Find where the given text appears and provide that cell's center as [x, y] coordinate. 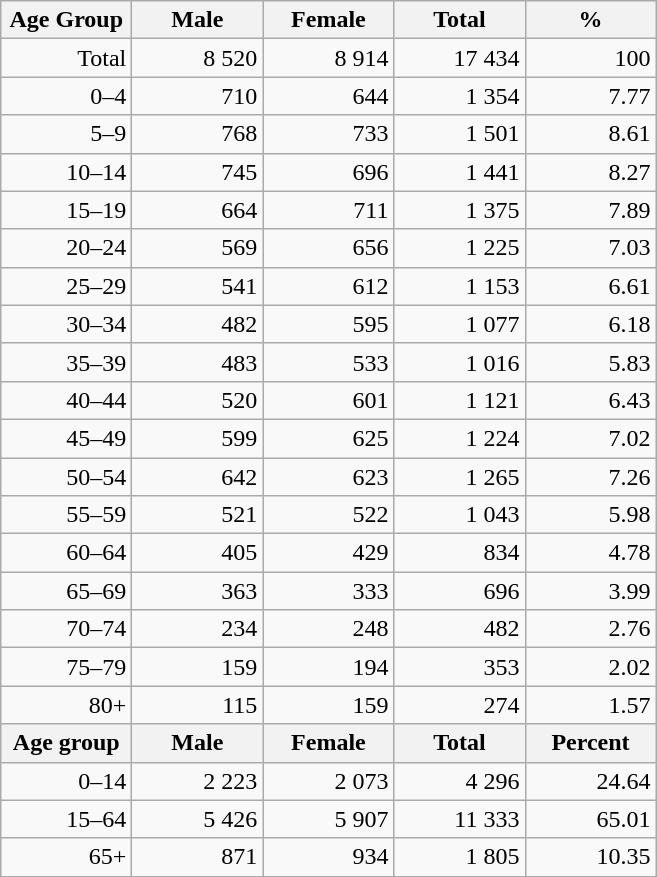
11 333 [460, 819]
70–74 [66, 629]
6.18 [590, 324]
595 [328, 324]
3.99 [590, 591]
1 375 [460, 210]
623 [328, 477]
Age group [66, 743]
274 [460, 705]
15–64 [66, 819]
520 [198, 400]
7.02 [590, 438]
934 [328, 857]
4.78 [590, 553]
8 914 [328, 58]
100 [590, 58]
60–64 [66, 553]
65–69 [66, 591]
8.27 [590, 172]
115 [198, 705]
1 501 [460, 134]
1 805 [460, 857]
65.01 [590, 819]
1 265 [460, 477]
55–59 [66, 515]
1 225 [460, 248]
429 [328, 553]
541 [198, 286]
17 434 [460, 58]
35–39 [66, 362]
10.35 [590, 857]
234 [198, 629]
644 [328, 96]
6.61 [590, 286]
8.61 [590, 134]
745 [198, 172]
333 [328, 591]
25–29 [66, 286]
1 043 [460, 515]
1 441 [460, 172]
834 [460, 553]
1.57 [590, 705]
1 077 [460, 324]
711 [328, 210]
353 [460, 667]
710 [198, 96]
45–49 [66, 438]
7.03 [590, 248]
4 296 [460, 781]
601 [328, 400]
664 [198, 210]
7.77 [590, 96]
521 [198, 515]
1 153 [460, 286]
642 [198, 477]
2 223 [198, 781]
80+ [66, 705]
Age Group [66, 20]
625 [328, 438]
5.98 [590, 515]
248 [328, 629]
612 [328, 286]
533 [328, 362]
1 016 [460, 362]
% [590, 20]
50–54 [66, 477]
0–14 [66, 781]
522 [328, 515]
75–79 [66, 667]
483 [198, 362]
871 [198, 857]
30–34 [66, 324]
569 [198, 248]
5–9 [66, 134]
194 [328, 667]
65+ [66, 857]
5.83 [590, 362]
24.64 [590, 781]
40–44 [66, 400]
7.26 [590, 477]
5 907 [328, 819]
0–4 [66, 96]
15–19 [66, 210]
2 073 [328, 781]
656 [328, 248]
20–24 [66, 248]
1 121 [460, 400]
8 520 [198, 58]
1 224 [460, 438]
405 [198, 553]
733 [328, 134]
10–14 [66, 172]
768 [198, 134]
1 354 [460, 96]
2.76 [590, 629]
363 [198, 591]
599 [198, 438]
Percent [590, 743]
5 426 [198, 819]
6.43 [590, 400]
2.02 [590, 667]
7.89 [590, 210]
